Detect which cell encompasses the target text, then output its [x, y] center coordinate. 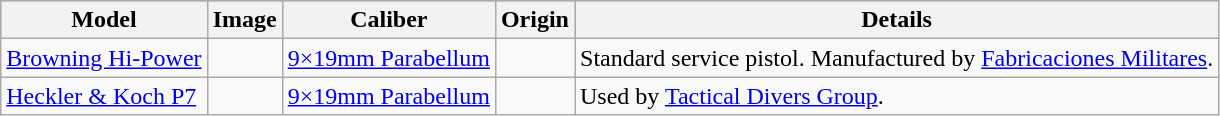
Browning Hi-Power [104, 58]
Heckler & Koch P7 [104, 96]
Origin [534, 20]
Caliber [388, 20]
Standard service pistol. Manufactured by Fabricaciones Militares. [896, 58]
Details [896, 20]
Model [104, 20]
Image [244, 20]
Used by Tactical Divers Group. [896, 96]
